Identify which cell holds the provided text, then report its [x, y] central coordinate. 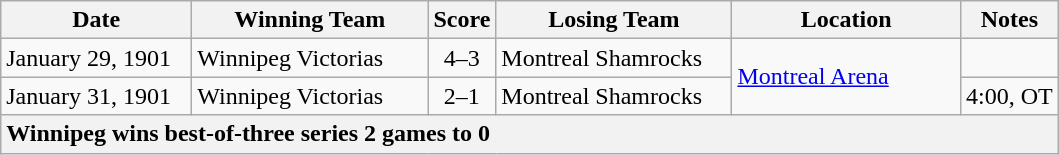
Date [96, 20]
Montreal Arena [846, 77]
Losing Team [614, 20]
January 29, 1901 [96, 58]
January 31, 1901 [96, 96]
4:00, OT [1009, 96]
Notes [1009, 20]
4–3 [462, 58]
Score [462, 20]
Location [846, 20]
2–1 [462, 96]
Winning Team [310, 20]
Winnipeg wins best-of-three series 2 games to 0 [530, 134]
